Return (X, Y) of the center of cell containing provided text 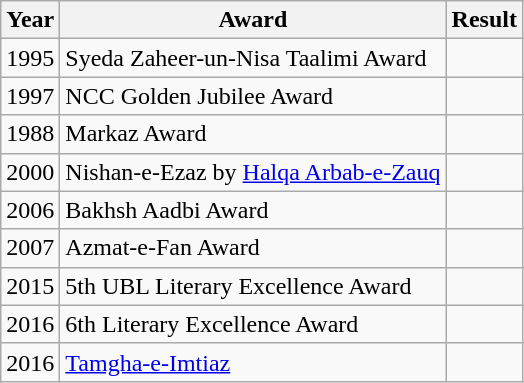
6th Literary Excellence Award (253, 324)
Nishan-e-Ezaz by Halqa Arbab-e-Zauq (253, 172)
1995 (30, 58)
5th UBL Literary Excellence Award (253, 286)
Bakhsh Aadbi Award (253, 210)
Markaz Award (253, 134)
2000 (30, 172)
Result (484, 20)
2007 (30, 248)
Azmat-e-Fan Award (253, 248)
Year (30, 20)
2015 (30, 286)
Tamgha-e-Imtiaz (253, 362)
1988 (30, 134)
NCC Golden Jubilee Award (253, 96)
1997 (30, 96)
Syeda Zaheer-un-Nisa Taalimi Award (253, 58)
Award (253, 20)
2006 (30, 210)
